From the cell containing the given text, extract its center point as [x, y] coordinate. 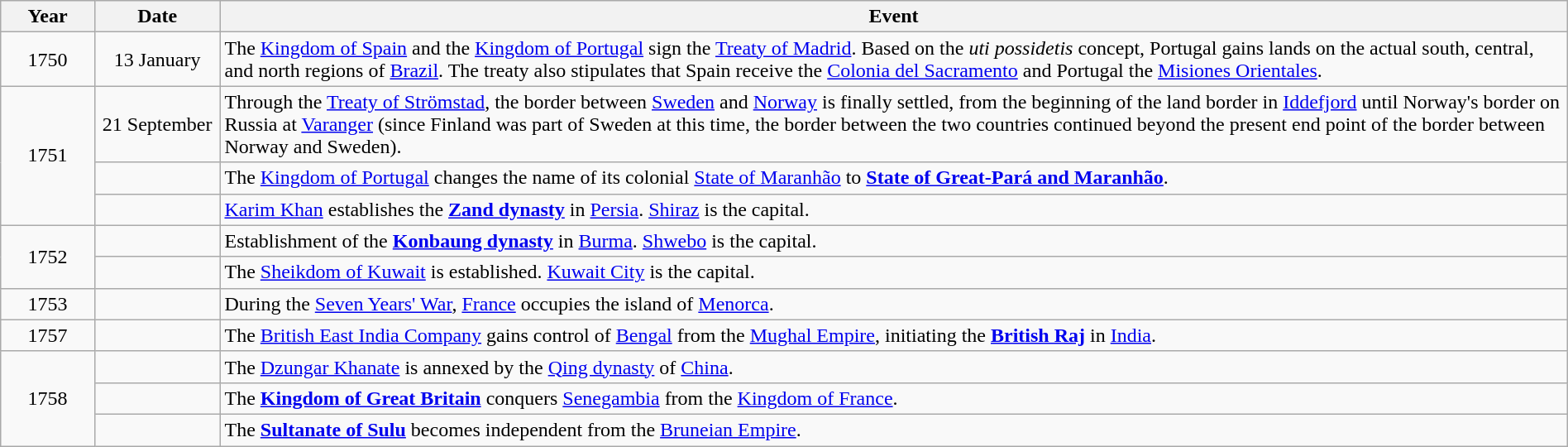
21 September [157, 124]
1753 [48, 304]
Event [893, 17]
1758 [48, 398]
13 January [157, 60]
1750 [48, 60]
The Sultanate of Sulu becomes independent from the Bruneian Empire. [893, 430]
The Kingdom of Great Britain conquers Senegambia from the Kingdom of France. [893, 398]
The Kingdom of Portugal changes the name of its colonial State of Maranhão to State of Great-Pará and Maranhão. [893, 178]
1751 [48, 156]
Year [48, 17]
Karim Khan establishes the Zand dynasty in Persia. Shiraz is the capital. [893, 209]
1752 [48, 257]
1757 [48, 335]
The British East India Company gains control of Bengal from the Mughal Empire, initiating the British Raj in India. [893, 335]
Establishment of the Konbaung dynasty in Burma. Shwebo is the capital. [893, 241]
The Dzungar Khanate is annexed by the Qing dynasty of China. [893, 367]
The Sheikdom of Kuwait is established. Kuwait City is the capital. [893, 272]
During the Seven Years' War, France occupies the island of Menorca. [893, 304]
Date [157, 17]
